From the cell containing the given text, extract its center point as (x, y) coordinate. 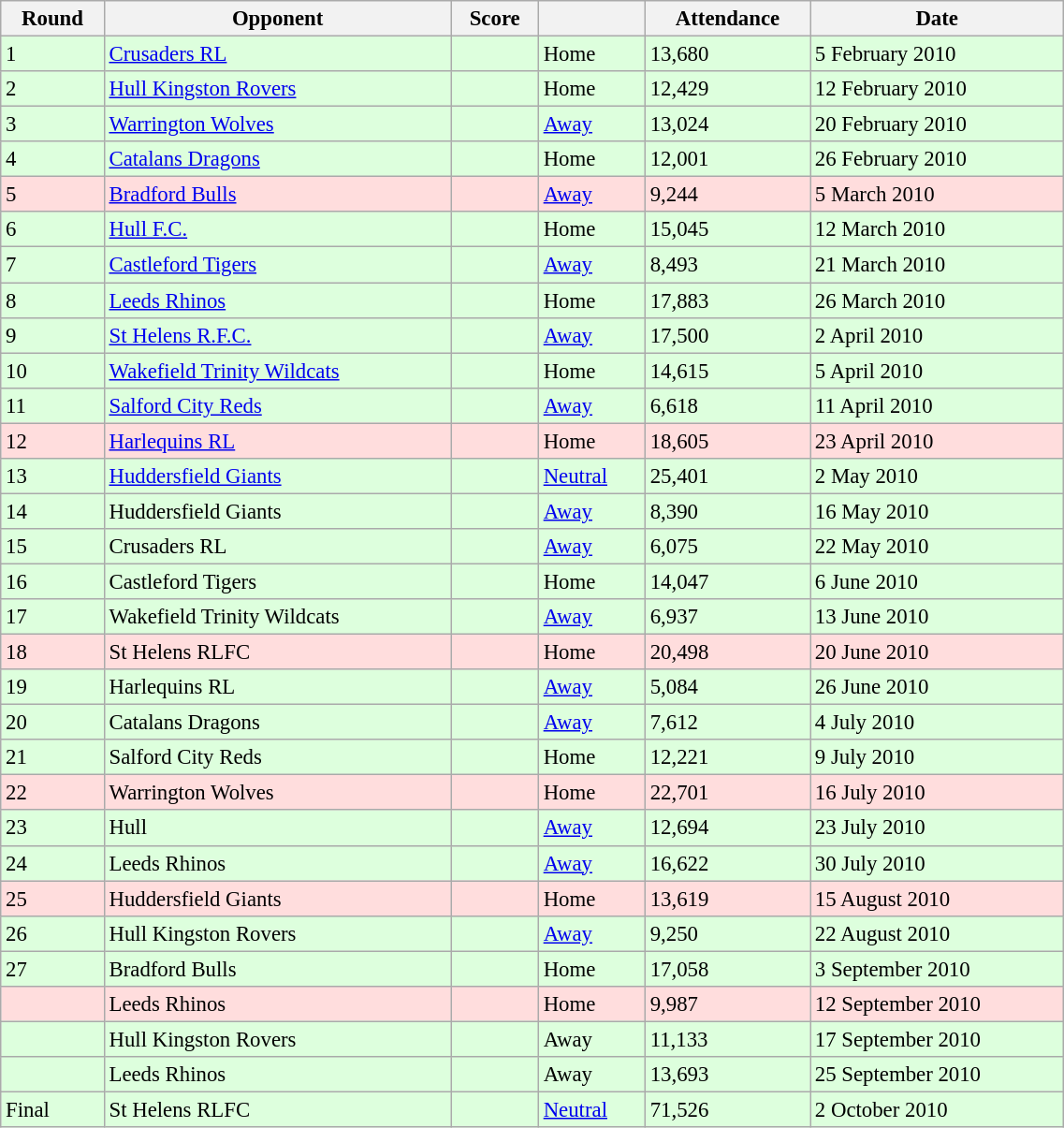
13,024 (727, 125)
Score (494, 19)
17 September 2010 (938, 1039)
19 (52, 687)
20,498 (727, 652)
12 September 2010 (938, 1004)
7 (52, 265)
22 May 2010 (938, 547)
30 July 2010 (938, 863)
25,401 (727, 476)
16 July 2010 (938, 793)
22 August 2010 (938, 933)
8,390 (727, 511)
5 (52, 195)
16,622 (727, 863)
Hull F.C. (277, 229)
2 May 2010 (938, 476)
13,680 (727, 54)
18 (52, 652)
23 (52, 828)
21 March 2010 (938, 265)
23 April 2010 (938, 441)
25 (52, 899)
12 March 2010 (938, 229)
Opponent (277, 19)
13 (52, 476)
71,526 (727, 1109)
26 (52, 933)
11 April 2010 (938, 405)
16 (52, 581)
21 (52, 757)
20 February 2010 (938, 125)
26 February 2010 (938, 159)
14,615 (727, 371)
23 July 2010 (938, 828)
9 (52, 335)
14,047 (727, 581)
15 August 2010 (938, 899)
8 (52, 300)
13,619 (727, 899)
26 March 2010 (938, 300)
17,058 (727, 969)
17,500 (727, 335)
Date (938, 19)
12,001 (727, 159)
2 October 2010 (938, 1109)
6,618 (727, 405)
4 July 2010 (938, 723)
11,133 (727, 1039)
20 (52, 723)
15,045 (727, 229)
9,987 (727, 1004)
17,883 (727, 300)
5 April 2010 (938, 371)
13,693 (727, 1075)
9 July 2010 (938, 757)
2 April 2010 (938, 335)
5 February 2010 (938, 54)
22 (52, 793)
24 (52, 863)
13 June 2010 (938, 617)
20 June 2010 (938, 652)
12,429 (727, 89)
Final (52, 1109)
7,612 (727, 723)
2 (52, 89)
18,605 (727, 441)
6,075 (727, 547)
Attendance (727, 19)
Round (52, 19)
10 (52, 371)
27 (52, 969)
Hull (277, 828)
12 (52, 441)
9,244 (727, 195)
6,937 (727, 617)
11 (52, 405)
22,701 (727, 793)
6 June 2010 (938, 581)
12,221 (727, 757)
6 (52, 229)
17 (52, 617)
4 (52, 159)
8,493 (727, 265)
3 (52, 125)
15 (52, 547)
5,084 (727, 687)
12,694 (727, 828)
1 (52, 54)
3 September 2010 (938, 969)
9,250 (727, 933)
14 (52, 511)
12 February 2010 (938, 89)
5 March 2010 (938, 195)
St Helens R.F.C. (277, 335)
16 May 2010 (938, 511)
26 June 2010 (938, 687)
25 September 2010 (938, 1075)
